Locate the cell with the specified text and output its [x, y] center coordinate. 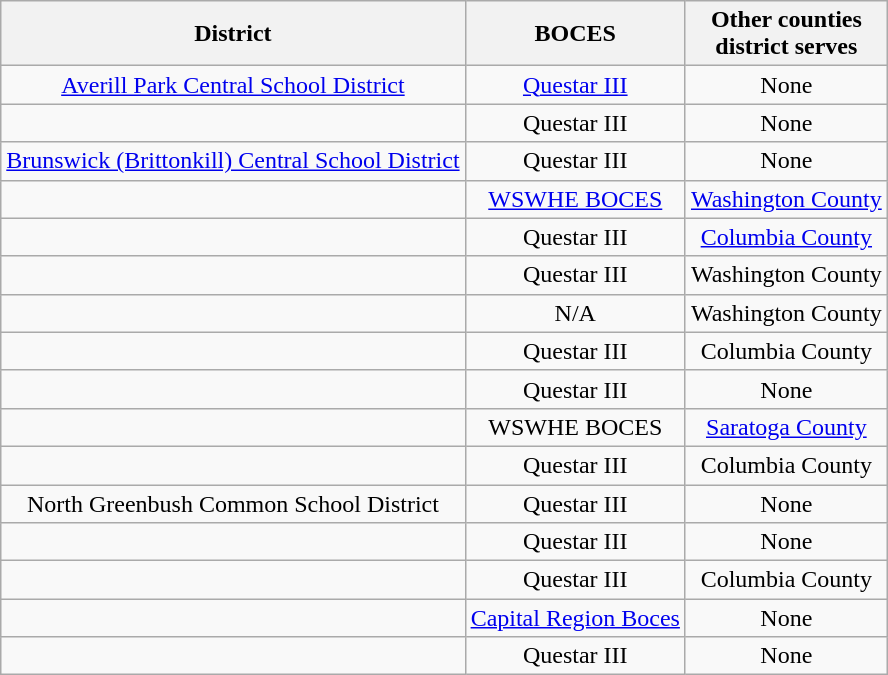
Saratoga County [786, 427]
Capital Region Boces [575, 618]
North Greenbush Common School District [233, 503]
N/A [575, 313]
Averill Park Central School District [233, 85]
Brunswick (Brittonkill) Central School District [233, 161]
BOCES [575, 34]
Other countiesdistrict serves [786, 34]
District [233, 34]
